For the text-containing cell, return its midpoint in (x, y) coordinate format. 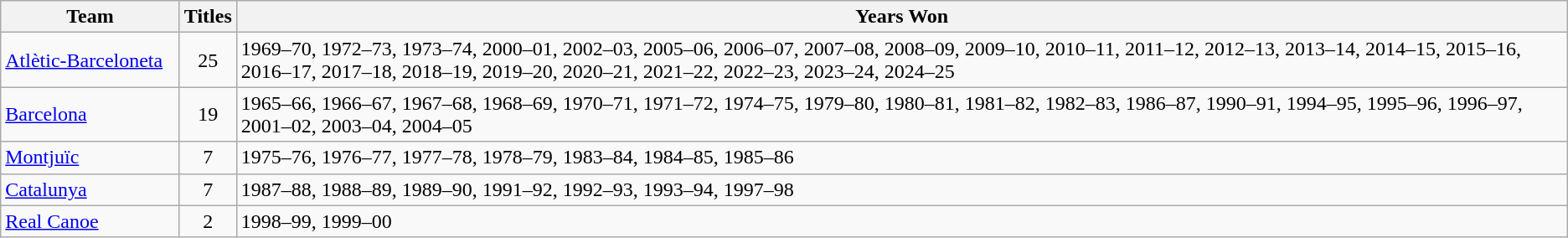
1987–88, 1988–89, 1989–90, 1991–92, 1992–93, 1993–94, 1997–98 (901, 189)
1975–76, 1976–77, 1977–78, 1978–79, 1983–84, 1984–85, 1985–86 (901, 158)
1998–99, 1999–00 (901, 221)
Atlètic-Barceloneta (90, 60)
25 (208, 60)
Titles (208, 17)
2 (208, 221)
19 (208, 114)
Years Won (901, 17)
Catalunya (90, 189)
Real Canoe (90, 221)
Team (90, 17)
Montjuïc (90, 158)
Barcelona (90, 114)
